Return the [X, Y] coordinate for the center point of the cell that contains the specified text.  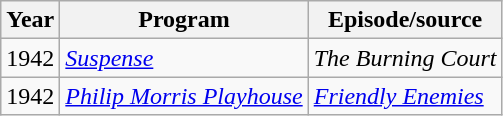
Program [184, 20]
Suspense [184, 58]
Philip Morris Playhouse [184, 96]
Year [30, 20]
Episode/source [405, 20]
The Burning Court [405, 58]
Friendly Enemies [405, 96]
